Capture the cell that displays the provided text and extract its (X, Y) central coordinate. 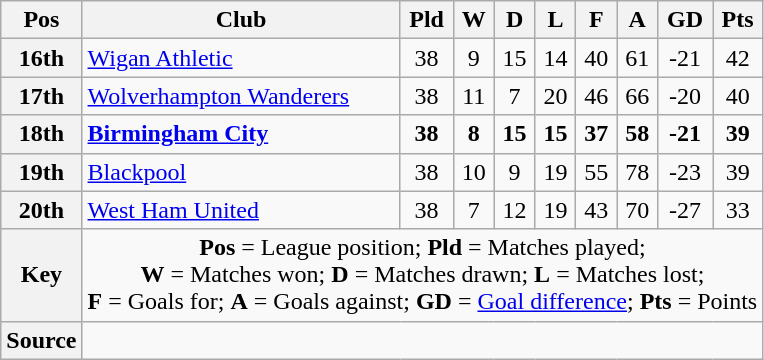
17th (42, 96)
70 (638, 210)
-27 (686, 210)
12 (514, 210)
20th (42, 210)
42 (737, 58)
Pos (42, 20)
78 (638, 172)
58 (638, 134)
66 (638, 96)
Birmingham City (241, 134)
L (556, 20)
20 (556, 96)
-23 (686, 172)
14 (556, 58)
W (474, 20)
Wolverhampton Wanderers (241, 96)
46 (596, 96)
GD (686, 20)
61 (638, 58)
55 (596, 172)
19th (42, 172)
F (596, 20)
Blackpool (241, 172)
18th (42, 134)
8 (474, 134)
Wigan Athletic (241, 58)
43 (596, 210)
37 (596, 134)
West Ham United (241, 210)
Club (241, 20)
Pld (426, 20)
-20 (686, 96)
Pts (737, 20)
Key (42, 275)
11 (474, 96)
16th (42, 58)
10 (474, 172)
D (514, 20)
33 (737, 210)
A (638, 20)
Source (42, 340)
